Locate the cell with the specified text and output its [x, y] center coordinate. 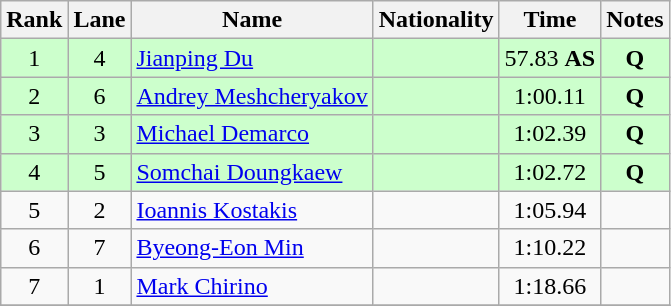
1:18.66 [550, 286]
1:00.11 [550, 96]
Ioannis Kostakis [252, 210]
Name [252, 20]
Nationality [436, 20]
Notes [635, 20]
1:02.39 [550, 134]
Somchai Doungkaew [252, 172]
1:05.94 [550, 210]
Rank [34, 20]
Lane [100, 20]
Byeong-Eon Min [252, 248]
1:10.22 [550, 248]
Michael Demarco [252, 134]
Mark Chirino [252, 286]
Andrey Meshcheryakov [252, 96]
57.83 AS [550, 58]
Time [550, 20]
Jianping Du [252, 58]
1:02.72 [550, 172]
